Locate the cell with the specified text and output its (X, Y) center coordinate. 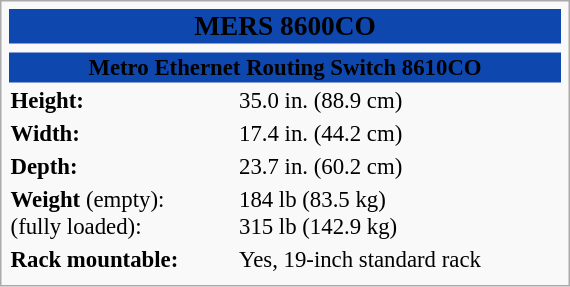
Rack mountable: (122, 260)
23.7 in. (60.2 cm) (398, 167)
MERS 8600CO (285, 26)
17.4 in. (44.2 cm) (398, 134)
Height: (122, 101)
Width: (122, 134)
35.0 in. (88.9 cm) (398, 101)
Weight (empty):(fully loaded): (122, 214)
Yes, 19-inch standard rack (398, 260)
Depth: (122, 167)
184 lb (83.5 kg)315 lb (142.9 kg) (398, 214)
Metro Ethernet Routing Switch 8610CO (285, 68)
